Provide the (x, y) coordinate of the cell's center where the given text is located.  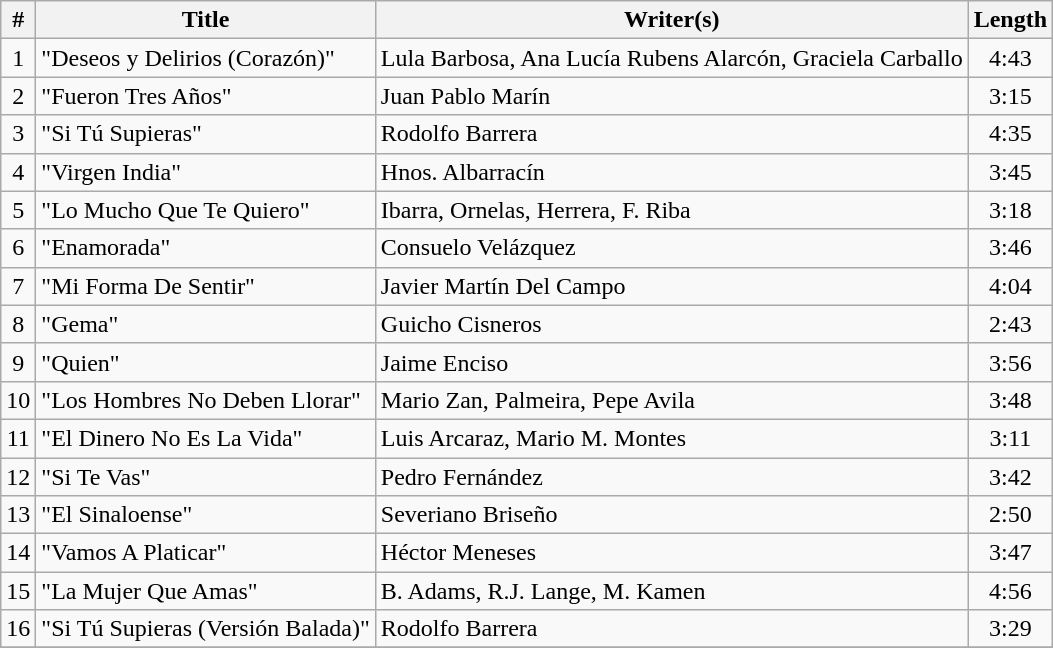
3:48 (1010, 400)
3:11 (1010, 438)
Guicho Cisneros (672, 324)
Mario Zan, Palmeira, Pepe Avila (672, 400)
11 (18, 438)
Hnos. Albarracín (672, 172)
"Virgen India" (206, 172)
Consuelo Velázquez (672, 248)
3:56 (1010, 362)
3:15 (1010, 96)
3:46 (1010, 248)
"Si Tú Supieras" (206, 134)
4:04 (1010, 286)
3:47 (1010, 553)
12 (18, 477)
"Quien" (206, 362)
"Mi Forma De Sentir" (206, 286)
15 (18, 591)
4:56 (1010, 591)
Length (1010, 20)
"Los Hombres No Deben Llorar" (206, 400)
4 (18, 172)
"El Sinaloense" (206, 515)
Pedro Fernández (672, 477)
# (18, 20)
Lula Barbosa, Ana Lucía Rubens Alarcón, Graciela Carballo (672, 58)
2:43 (1010, 324)
2:50 (1010, 515)
2 (18, 96)
Javier Martín Del Campo (672, 286)
Ibarra, Ornelas, Herrera, F. Riba (672, 210)
3:45 (1010, 172)
4:43 (1010, 58)
"La Mujer Que Amas" (206, 591)
Jaime Enciso (672, 362)
9 (18, 362)
Juan Pablo Marín (672, 96)
Title (206, 20)
3 (18, 134)
8 (18, 324)
3:29 (1010, 629)
16 (18, 629)
1 (18, 58)
"Si Tú Supieras (Versión Balada)" (206, 629)
Héctor Meneses (672, 553)
"Fueron Tres Años" (206, 96)
4:35 (1010, 134)
Severiano Briseño (672, 515)
"Vamos A Platicar" (206, 553)
"Gema" (206, 324)
Luis Arcaraz, Mario M. Montes (672, 438)
3:18 (1010, 210)
B. Adams, R.J. Lange, M. Kamen (672, 591)
13 (18, 515)
Writer(s) (672, 20)
"Deseos y Delirios (Corazón)" (206, 58)
"Lo Mucho Que Te Quiero" (206, 210)
"Si Te Vas" (206, 477)
"El Dinero No Es La Vida" (206, 438)
3:42 (1010, 477)
"Enamorada" (206, 248)
5 (18, 210)
10 (18, 400)
6 (18, 248)
14 (18, 553)
7 (18, 286)
